Return [X, Y] of the center of cell containing provided text 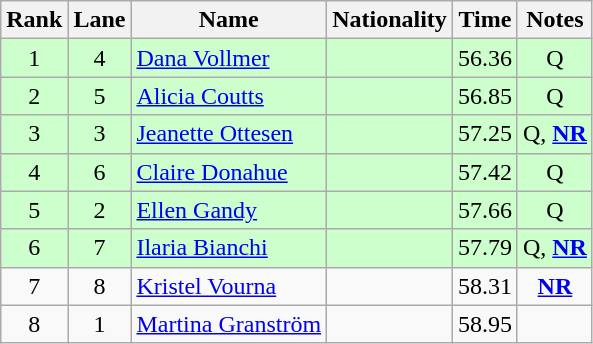
Alicia Coutts [229, 96]
Nationality [390, 20]
57.42 [484, 172]
58.31 [484, 286]
Time [484, 20]
57.25 [484, 134]
57.66 [484, 210]
Lane [100, 20]
Dana Vollmer [229, 58]
Ellen Gandy [229, 210]
56.36 [484, 58]
Notes [554, 20]
58.95 [484, 324]
56.85 [484, 96]
Kristel Vourna [229, 286]
Martina Granström [229, 324]
NR [554, 286]
57.79 [484, 248]
Rank [34, 20]
Claire Donahue [229, 172]
Jeanette Ottesen [229, 134]
Ilaria Bianchi [229, 248]
Name [229, 20]
